Identify which cell holds the provided text, then report its [X, Y] central coordinate. 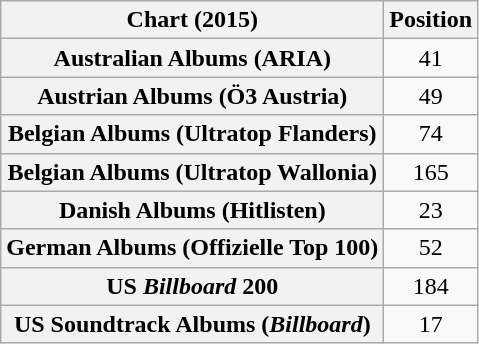
German Albums (Offizielle Top 100) [192, 248]
US Soundtrack Albums (Billboard) [192, 324]
52 [431, 248]
41 [431, 58]
Chart (2015) [192, 20]
US Billboard 200 [192, 286]
165 [431, 172]
17 [431, 324]
Austrian Albums (Ö3 Austria) [192, 96]
184 [431, 286]
Belgian Albums (Ultratop Wallonia) [192, 172]
Position [431, 20]
Danish Albums (Hitlisten) [192, 210]
Belgian Albums (Ultratop Flanders) [192, 134]
23 [431, 210]
49 [431, 96]
74 [431, 134]
Australian Albums (ARIA) [192, 58]
